Locate the cell with the specified text and output its [x, y] center coordinate. 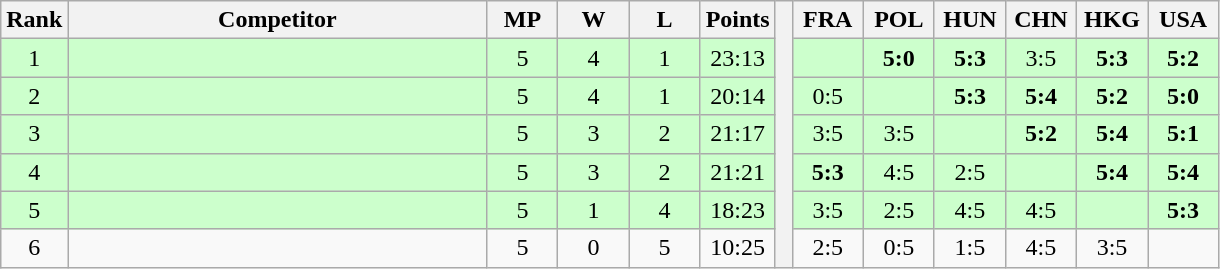
CHN [1040, 20]
W [594, 20]
FRA [828, 20]
23:13 [738, 58]
6 [34, 248]
HUN [970, 20]
0 [594, 248]
POL [898, 20]
21:21 [738, 172]
Points [738, 20]
Competitor [278, 20]
20:14 [738, 96]
USA [1184, 20]
HKG [1112, 20]
L [664, 20]
1:5 [970, 248]
21:17 [738, 134]
5:1 [1184, 134]
10:25 [738, 248]
MP [522, 20]
Rank [34, 20]
18:23 [738, 210]
